Extract the [x, y] coordinate from the center of the cell holding the provided text.  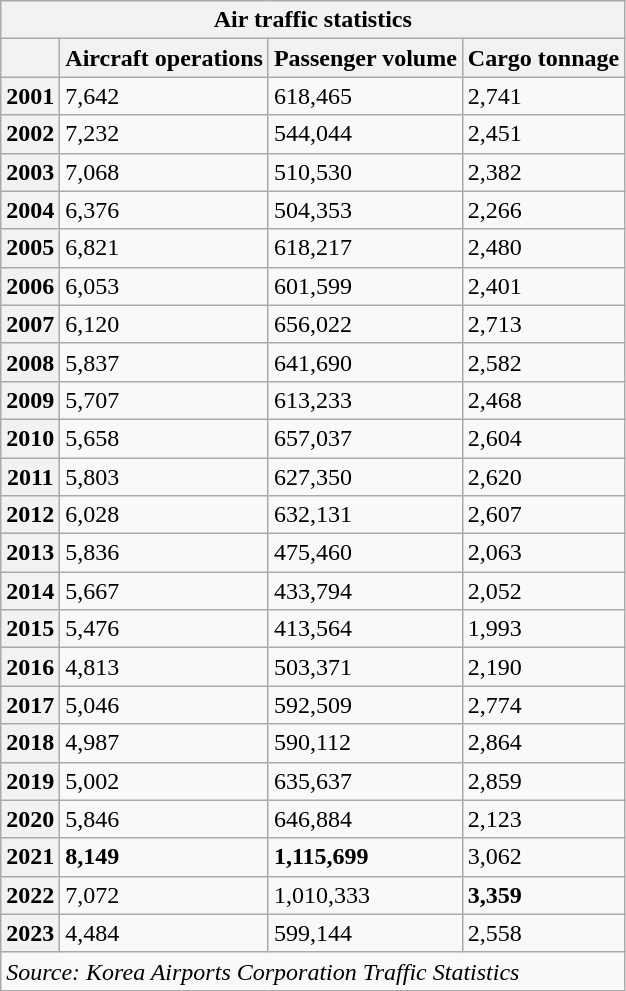
503,371 [365, 667]
5,476 [164, 629]
2,859 [543, 781]
2,582 [543, 362]
6,053 [164, 286]
2,451 [543, 134]
6,821 [164, 248]
5,837 [164, 362]
590,112 [365, 743]
504,353 [365, 210]
2016 [30, 667]
2,713 [543, 324]
646,884 [365, 819]
2022 [30, 895]
5,803 [164, 477]
2,607 [543, 515]
3,359 [543, 895]
599,144 [365, 933]
2,468 [543, 400]
6,028 [164, 515]
2,123 [543, 819]
2009 [30, 400]
6,120 [164, 324]
7,072 [164, 895]
510,530 [365, 172]
2001 [30, 96]
657,037 [365, 438]
2020 [30, 819]
641,690 [365, 362]
7,642 [164, 96]
413,564 [365, 629]
2004 [30, 210]
5,002 [164, 781]
2007 [30, 324]
2019 [30, 781]
2012 [30, 515]
4,987 [164, 743]
6,376 [164, 210]
2,604 [543, 438]
2014 [30, 591]
613,233 [365, 400]
5,836 [164, 553]
2,382 [543, 172]
1,010,333 [365, 895]
2011 [30, 477]
2005 [30, 248]
2,864 [543, 743]
5,667 [164, 591]
2008 [30, 362]
2006 [30, 286]
2015 [30, 629]
544,044 [365, 134]
2,480 [543, 248]
2,063 [543, 553]
2023 [30, 933]
Air traffic statistics [313, 20]
5,046 [164, 705]
2,741 [543, 96]
2013 [30, 553]
601,599 [365, 286]
Cargo tonnage [543, 58]
2021 [30, 857]
7,232 [164, 134]
433,794 [365, 591]
7,068 [164, 172]
5,707 [164, 400]
592,509 [365, 705]
1,993 [543, 629]
618,465 [365, 96]
2003 [30, 172]
2017 [30, 705]
1,115,699 [365, 857]
2010 [30, 438]
2,401 [543, 286]
2002 [30, 134]
2,190 [543, 667]
2,558 [543, 933]
618,217 [365, 248]
635,637 [365, 781]
5,658 [164, 438]
Source: Korea Airports Corporation Traffic Statistics [313, 971]
475,460 [365, 553]
632,131 [365, 515]
Passenger volume [365, 58]
627,350 [365, 477]
Aircraft operations [164, 58]
4,484 [164, 933]
2,266 [543, 210]
4,813 [164, 667]
2,052 [543, 591]
3,062 [543, 857]
2,620 [543, 477]
2018 [30, 743]
8,149 [164, 857]
656,022 [365, 324]
5,846 [164, 819]
2,774 [543, 705]
